Output the (X, Y) coordinate of the center of the cell containing the given text.  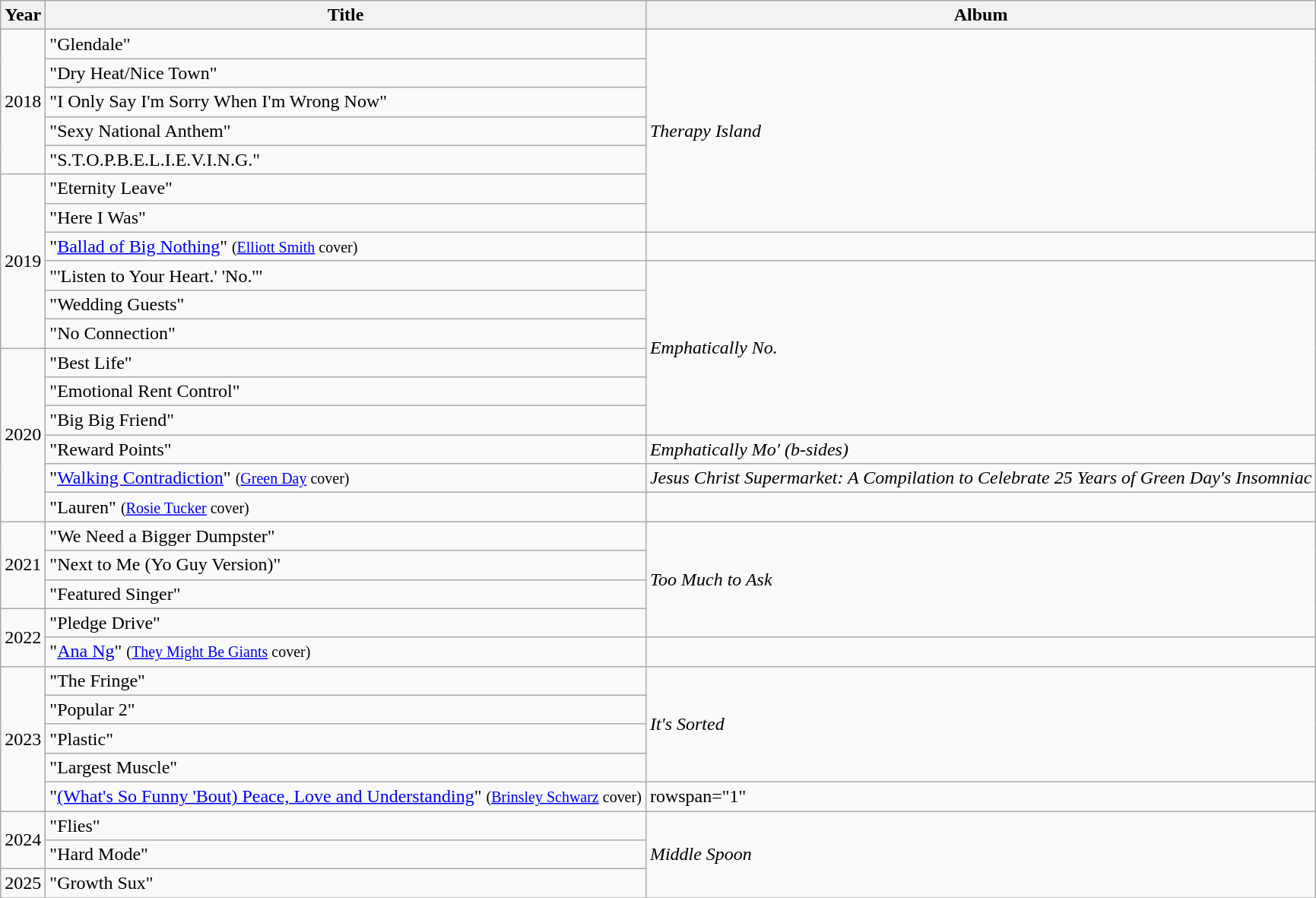
"Here I Was" (346, 217)
Middle Spoon (981, 854)
"Eternity Leave" (346, 189)
"(What's So Funny 'Bout) Peace, Love and Understanding" (Brinsley Schwarz cover) (346, 796)
"Growth Sux" (346, 884)
"Hard Mode" (346, 855)
"Flies" (346, 825)
"Ballad of Big Nothing" (Elliott Smith cover) (346, 246)
2020 (23, 435)
2021 (23, 565)
"Wedding Guests" (346, 304)
2022 (23, 637)
"Glendale" (346, 44)
2023 (23, 738)
"Pledge Drive" (346, 623)
"Next to Me (Yo Guy Version)" (346, 565)
"Big Big Friend" (346, 420)
"'Listen to Your Heart.' 'No.'" (346, 275)
It's Sorted (981, 724)
"Best Life" (346, 363)
Jesus Christ Supermarket: A Compilation to Celebrate 25 Years of Green Day's Insomniac (981, 478)
2024 (23, 839)
2025 (23, 884)
"Largest Muscle" (346, 767)
Too Much to Ask (981, 579)
Therapy Island (981, 131)
Album (981, 15)
2018 (23, 102)
2019 (23, 261)
"S.T.O.P.B.E.L.I.E.V.I.N.G." (346, 160)
"Featured Singer" (346, 594)
Year (23, 15)
"We Need a Bigger Dumpster" (346, 536)
Title (346, 15)
"Lauren" (Rosie Tucker cover) (346, 507)
"Emotional Rent Control" (346, 392)
Emphatically Mo' (b-sides) (981, 449)
"Dry Heat/Nice Town" (346, 73)
"Plastic" (346, 738)
"Sexy National Anthem" (346, 131)
Emphatically No. (981, 347)
"The Fringe" (346, 681)
"Ana Ng" (They Might Be Giants cover) (346, 652)
"Reward Points" (346, 449)
"I Only Say I'm Sorry When I'm Wrong Now" (346, 102)
rowspan="1" (981, 796)
"Popular 2" (346, 709)
"No Connection" (346, 333)
"Walking Contradiction" (Green Day cover) (346, 478)
